Identify which cell holds the provided text, then report its (X, Y) central coordinate. 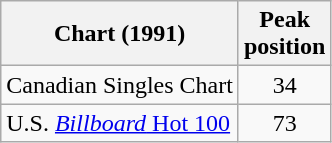
34 (284, 85)
Canadian Singles Chart (120, 85)
Peakposition (284, 34)
73 (284, 123)
Chart (1991) (120, 34)
U.S. Billboard Hot 100 (120, 123)
